Locate the cell with the specified text and output its (x, y) center coordinate. 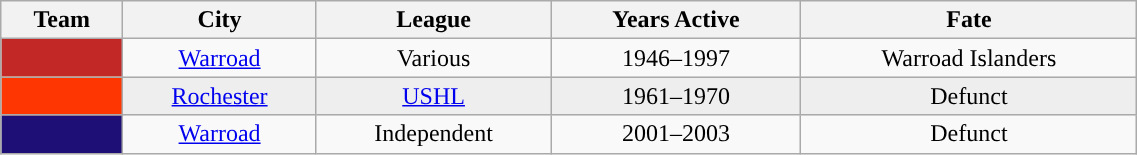
1961–1970 (676, 96)
2001–2003 (676, 134)
Warroad Islanders (969, 58)
Various (433, 58)
League (433, 20)
Independent (433, 134)
Rochester (220, 96)
Team (62, 20)
USHL (433, 96)
City (220, 20)
1946–1997 (676, 58)
Years Active (676, 20)
Fate (969, 20)
